From the cell containing the given text, extract its center point as (X, Y) coordinate. 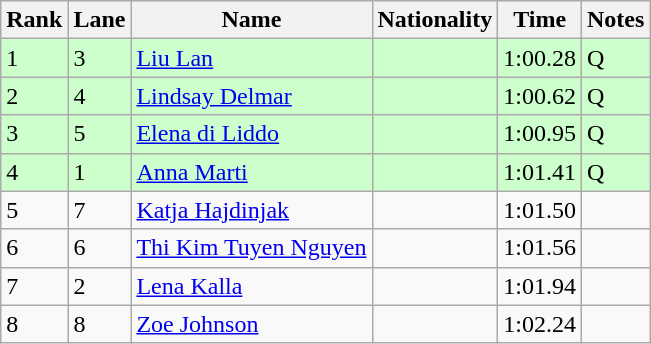
Liu Lan (252, 58)
Zoe Johnson (252, 324)
Rank (34, 20)
Nationality (435, 20)
Katja Hajdinjak (252, 210)
1:01.50 (540, 210)
Anna Marti (252, 172)
1:00.95 (540, 134)
1:01.41 (540, 172)
1:00.62 (540, 96)
1:01.56 (540, 248)
Notes (615, 20)
Elena di Liddo (252, 134)
Time (540, 20)
Name (252, 20)
1:02.24 (540, 324)
Lane (100, 20)
1:00.28 (540, 58)
Lindsay Delmar (252, 96)
1:01.94 (540, 286)
Lena Kalla (252, 286)
Thi Kim Tuyen Nguyen (252, 248)
